Pinpoint the cell where the given text exists, returning its [X, Y] midpoint coordinate. 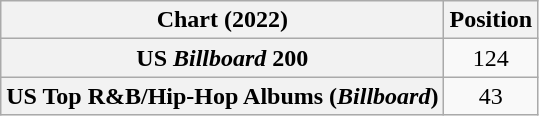
124 [491, 58]
43 [491, 96]
Chart (2022) [222, 20]
Position [491, 20]
US Billboard 200 [222, 58]
US Top R&B/Hip-Hop Albums (Billboard) [222, 96]
